Return [x, y] of the center of cell containing provided text 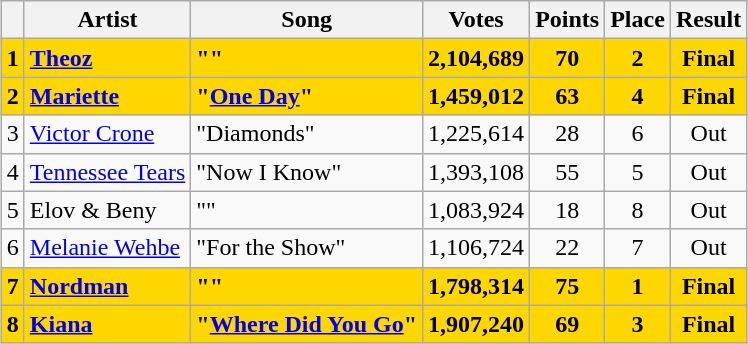
28 [568, 134]
Place [638, 20]
Votes [476, 20]
Victor Crone [108, 134]
Elov & Beny [108, 210]
1,798,314 [476, 286]
2,104,689 [476, 58]
55 [568, 172]
1,393,108 [476, 172]
Kiana [108, 324]
Points [568, 20]
Artist [108, 20]
Mariette [108, 96]
"One Day" [307, 96]
Song [307, 20]
Result [708, 20]
Tennessee Tears [108, 172]
1,907,240 [476, 324]
1,106,724 [476, 248]
70 [568, 58]
"Now I Know" [307, 172]
Nordman [108, 286]
22 [568, 248]
"Diamonds" [307, 134]
"For the Show" [307, 248]
63 [568, 96]
1,083,924 [476, 210]
1,459,012 [476, 96]
69 [568, 324]
18 [568, 210]
Theoz [108, 58]
"Where Did You Go" [307, 324]
Melanie Wehbe [108, 248]
75 [568, 286]
1,225,614 [476, 134]
